From the cell containing the given text, extract its center point as (x, y) coordinate. 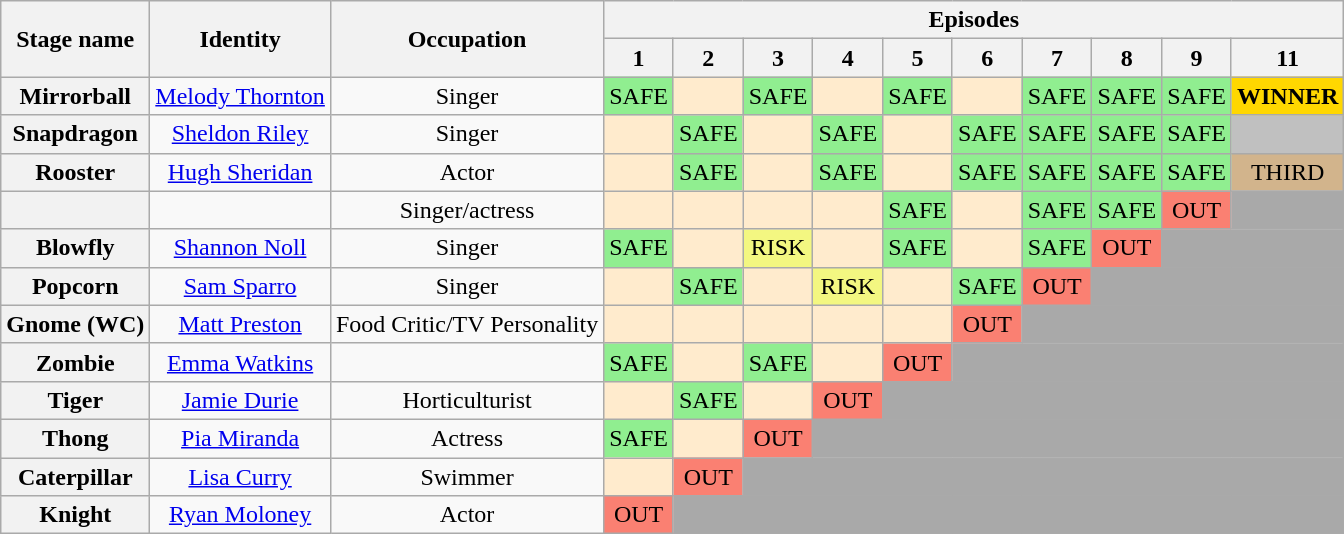
3 (778, 58)
WINNER (1287, 96)
Jamie Durie (240, 400)
Melody Thornton (240, 96)
Blowfly (76, 248)
Occupation (466, 39)
Identity (240, 39)
Gnome (WC) (76, 324)
2 (708, 58)
Zombie (76, 362)
9 (1197, 58)
Episodes (974, 20)
Mirrorball (76, 96)
Pia Miranda (240, 438)
Horticulturist (466, 400)
Stage name (76, 39)
Food Critic/TV Personality (466, 324)
Shannon Noll (240, 248)
5 (918, 58)
THIRD (1287, 172)
Hugh Sheridan (240, 172)
Knight (76, 515)
Rooster (76, 172)
Popcorn (76, 286)
Sheldon Riley (240, 134)
6 (987, 58)
Lisa Curry (240, 477)
Caterpillar (76, 477)
11 (1287, 58)
Emma Watkins (240, 362)
Snapdragon (76, 134)
Sam Sparro (240, 286)
Actress (466, 438)
4 (848, 58)
Ryan Moloney (240, 515)
8 (1127, 58)
1 (639, 58)
Tiger (76, 400)
7 (1057, 58)
Matt Preston (240, 324)
Thong (76, 438)
Swimmer (466, 477)
Singer/actress (466, 210)
